Detect which cell encompasses the target text, then output its [x, y] center coordinate. 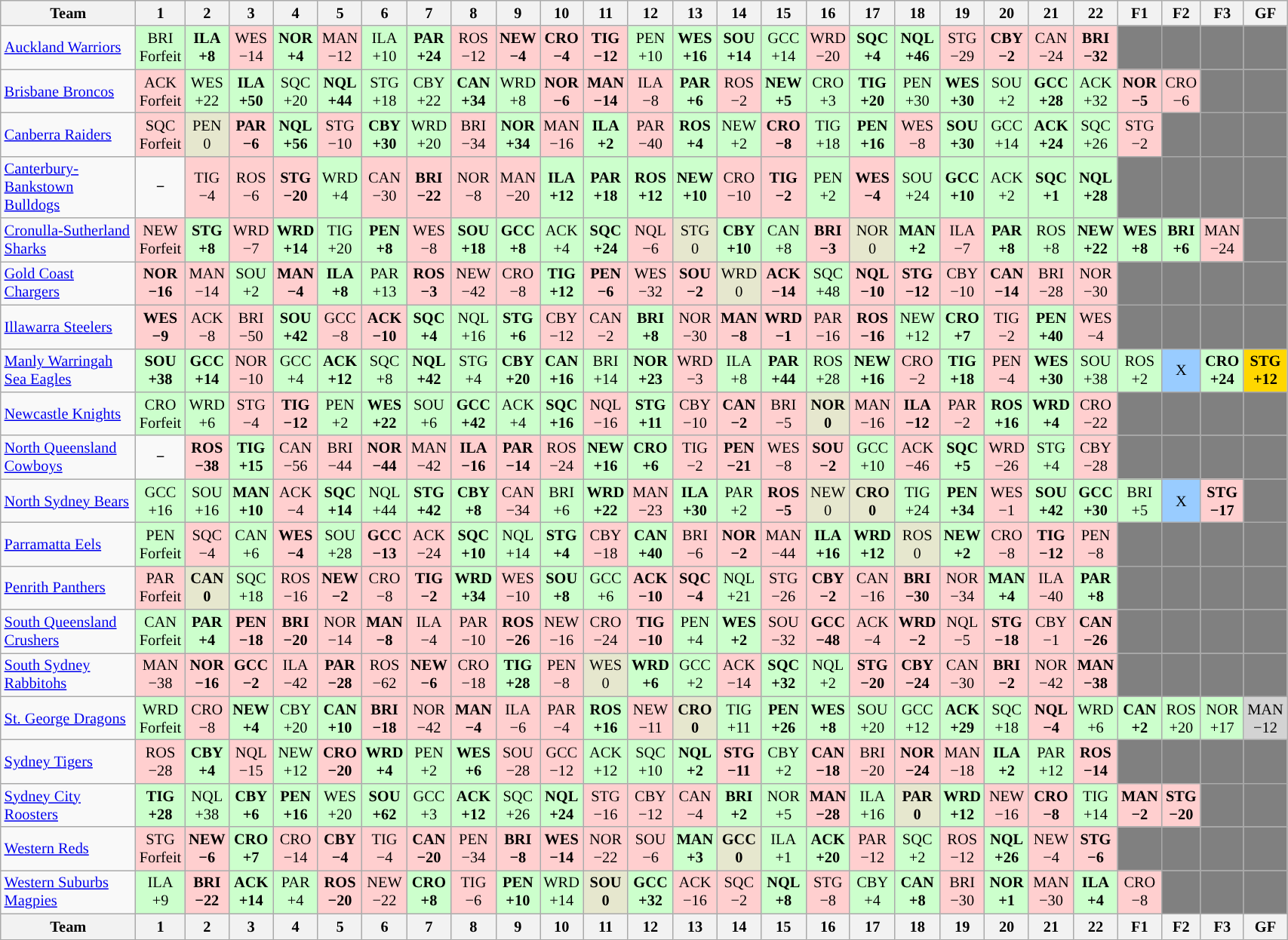
South Sydney Rabbitohs [68, 674]
WRD−26 [1007, 457]
SQC+5 [962, 457]
WES+20 [340, 805]
NQL+28 [1096, 187]
NQL+38 [207, 805]
CBY−4 [340, 849]
Canterbury-Bankstown Bulldogs [68, 187]
SQCForfeit [160, 134]
ILA−6 [518, 718]
NQL+24 [561, 805]
CRO−4 [561, 48]
NOR+17 [1222, 718]
CBY−18 [606, 544]
STGForfeit [160, 849]
SQC+14 [340, 501]
ILA−8 [650, 91]
ROS−28 [160, 761]
ACK−24 [429, 544]
MAN+2 [918, 240]
NQL−4 [1051, 718]
ROS−14 [1096, 761]
NEW−11 [650, 718]
PAR−16 [828, 327]
STG+6 [518, 327]
ACK+14 [251, 892]
PAR+2 [739, 501]
BRI−50 [251, 327]
ROS0 [918, 544]
GCC+30 [1096, 501]
PARForfeit [160, 588]
PAR−28 [340, 674]
STG−29 [962, 48]
CAN0 [207, 588]
NQL−15 [251, 761]
MAN−23 [650, 501]
CRO+24 [1222, 370]
PAR+44 [784, 370]
WES+6 [474, 761]
ROS−3 [429, 283]
CRO−22 [1096, 413]
SOU0 [606, 892]
WES−32 [650, 283]
NQL−5 [962, 631]
WRD−20 [828, 48]
CRO−14 [296, 849]
SQC+24 [606, 240]
NOR+4 [296, 48]
GCC+4 [296, 370]
CAN+10 [340, 718]
WRD+34 [474, 588]
BRI−5 [784, 413]
CBY+30 [385, 134]
NQL−10 [872, 283]
SOU+8 [561, 588]
NEW0 [828, 501]
BRIForfeit [160, 48]
CAN−26 [1096, 631]
NQL+8 [784, 892]
NEW−2 [340, 588]
NEW−42 [474, 283]
SOU+24 [918, 187]
WES−9 [160, 327]
TIG+14 [1096, 805]
ILA−16 [474, 457]
GCC−8 [340, 327]
NOR−24 [918, 761]
MAN−24 [1222, 240]
MAN+4 [1007, 588]
CAN+2 [1139, 718]
ILA+30 [695, 501]
North Queensland Cowboys [68, 457]
MAN−18 [962, 761]
ILA+10 [385, 48]
BRI+5 [1139, 501]
NQL+21 [739, 588]
BRI+2 [739, 805]
NEWForfeit [160, 240]
ILA+50 [251, 91]
CBY+6 [251, 805]
GCC+2 [695, 674]
STG−6 [1096, 849]
WES+16 [695, 48]
PAR−4 [561, 718]
PENForfeit [160, 544]
Newcastle Knights [68, 413]
TIG+11 [739, 718]
CRO+3 [828, 91]
CRO−2 [918, 370]
CAN+6 [251, 544]
BRI−28 [1051, 283]
PEN+40 [1051, 327]
NOR−6 [561, 91]
BRI−34 [474, 134]
WES−10 [518, 588]
CAN−4 [695, 805]
PEN+30 [918, 91]
BRI−2 [1007, 674]
SOU−6 [650, 849]
NOR+34 [518, 134]
ROS−20 [340, 892]
ROS+4 [695, 134]
CRO−18 [474, 674]
STG−16 [606, 805]
CAN−16 [872, 588]
ACK−46 [918, 457]
STG+11 [650, 413]
ROS+8 [1051, 240]
CRO−10 [739, 187]
CAN−18 [828, 761]
NOR−10 [251, 370]
TIG+15 [251, 457]
SOU+28 [340, 544]
ROS+28 [828, 370]
NOR+1 [1007, 892]
CAN−56 [296, 457]
SOU+62 [385, 805]
CBY−28 [1096, 457]
GCC+16 [160, 501]
STG−4 [251, 413]
STG0 [695, 240]
SQC+48 [828, 283]
MAN−20 [518, 187]
ROS+12 [650, 187]
NQL+26 [1007, 849]
PEN−34 [474, 849]
ILA−42 [296, 674]
Penrith Panthers [68, 588]
NQL−16 [606, 413]
ACK+29 [962, 718]
NOR−44 [385, 457]
PEN−21 [739, 457]
CRO+6 [650, 457]
CBY−1 [1051, 631]
NEW+4 [251, 718]
PAR+24 [429, 48]
NOR−14 [340, 631]
PEN−4 [1007, 370]
BRI−3 [828, 240]
NQL+14 [518, 544]
PAR+13 [385, 283]
ROS+2 [1139, 370]
GCC+8 [518, 240]
BRI−18 [385, 718]
MAN−2 [1139, 805]
PEN−18 [251, 631]
BRI−8 [518, 849]
ILA−12 [918, 413]
SQC−2 [739, 892]
STG−10 [340, 134]
MAN−28 [828, 805]
Sydney City Roosters [68, 805]
CRO−24 [606, 631]
Western Reds [68, 849]
PEN+26 [784, 718]
SOU+14 [739, 48]
CAN−14 [1007, 283]
PAR−6 [251, 134]
PEN0 [207, 134]
CAN+16 [561, 370]
SQC+8 [385, 370]
NEW+5 [784, 91]
Sydney Tigers [68, 761]
STG+12 [1265, 370]
NEW+10 [695, 187]
WES−1 [1007, 501]
ROS−6 [251, 187]
CBY−24 [918, 674]
SQC+32 [784, 674]
MAN−30 [1051, 892]
PAR+18 [606, 187]
WRD−1 [784, 327]
ACK−8 [207, 327]
STG−12 [918, 283]
ACK+2 [1007, 187]
CRO−6 [1182, 91]
STG−8 [828, 892]
NOR+5 [784, 805]
St. George Dragons [68, 718]
CANForfeit [160, 631]
SQC+16 [561, 413]
CAN−34 [518, 501]
ACKForfeit [160, 91]
TIG+24 [918, 501]
ACK+32 [1096, 91]
GCC−2 [251, 674]
WRD0 [739, 283]
PAR−2 [962, 413]
WRD+8 [518, 91]
GCC+32 [650, 892]
SQC+2 [918, 849]
SOU+18 [474, 240]
NOR+23 [650, 370]
MAN−42 [429, 457]
CROForfeit [160, 413]
ILA+4 [1096, 892]
ACK+24 [1051, 134]
PAR−12 [872, 849]
CAN+34 [474, 91]
CBY+10 [739, 240]
PAR−40 [650, 134]
Cronulla-Sutherland Sharks [68, 240]
ACK+20 [828, 849]
Western Suburbs Magpies [68, 892]
CBY+2 [784, 761]
PEN+8 [385, 240]
TIG+12 [561, 283]
NEW−22 [385, 892]
ILA+9 [160, 892]
GCC+28 [1051, 91]
ROS−38 [207, 457]
NQL+42 [429, 370]
STG+8 [207, 240]
Illawarra Steelers [68, 327]
MAN+3 [695, 849]
PAR−14 [518, 457]
North Sydney Bears [68, 501]
NOR−5 [1139, 91]
Canberra Raiders [68, 134]
CRO+8 [429, 892]
ILA−4 [429, 631]
GCC−48 [828, 631]
NQL+16 [474, 327]
ILA+1 [784, 849]
WRD+20 [429, 134]
ROS+20 [1182, 718]
MAN+10 [251, 501]
PAR+12 [1051, 761]
SQC+1 [1051, 187]
WES+2 [739, 631]
ILA−7 [962, 240]
SQC+20 [296, 91]
WRD+22 [606, 501]
ROS−26 [518, 631]
South Queensland Crushers [68, 631]
STG−2 [1139, 134]
ROS−2 [739, 91]
CAN−24 [1051, 48]
BRI+8 [650, 327]
GCC+6 [606, 588]
ROS−24 [561, 457]
SOU+30 [962, 134]
ROS−5 [784, 501]
GCC−12 [561, 761]
NQL+46 [918, 48]
PAR+6 [695, 91]
NEW+22 [1096, 240]
STG−11 [739, 761]
GCC−13 [385, 544]
Auckland Warriors [68, 48]
PEN+34 [962, 501]
SOU−28 [518, 761]
STG−26 [784, 588]
Brisbane Broncos [68, 91]
NOR−2 [739, 544]
STG+42 [429, 501]
CRO−20 [340, 761]
GCC+42 [474, 413]
PAR0 [918, 805]
Manly Warringah Sea Eagles [68, 370]
PAR−10 [474, 631]
ACK−16 [695, 892]
NOR−8 [474, 187]
NQL−6 [650, 240]
SOU+6 [429, 413]
SOU−32 [784, 631]
CAN+40 [650, 544]
BRI+14 [606, 370]
CAN−20 [429, 849]
STG−17 [1222, 501]
WRD−3 [695, 370]
BRI−6 [695, 544]
STG−18 [1007, 631]
WRD−7 [251, 240]
TIG−6 [474, 892]
CBY+8 [474, 501]
Parramatta Eels [68, 544]
Gold Coast Chargers [68, 283]
NQL+56 [296, 134]
GCC+3 [429, 805]
SOU+20 [872, 718]
ILA+12 [561, 187]
WES0 [606, 674]
NOR−34 [962, 588]
BRI−44 [340, 457]
BRI−32 [1096, 48]
MAN−44 [784, 544]
WRD−2 [918, 631]
WRDForfeit [160, 718]
ROS−62 [385, 674]
TIG−10 [650, 631]
SOU+16 [207, 501]
ILA−40 [1051, 588]
PEN−6 [606, 283]
NOR−22 [606, 849]
CBY+22 [429, 91]
GCC+12 [918, 718]
STG+18 [385, 91]
PEN+4 [695, 631]
GCC0 [739, 849]
